From the cell containing the given text, extract its center point as (X, Y) coordinate. 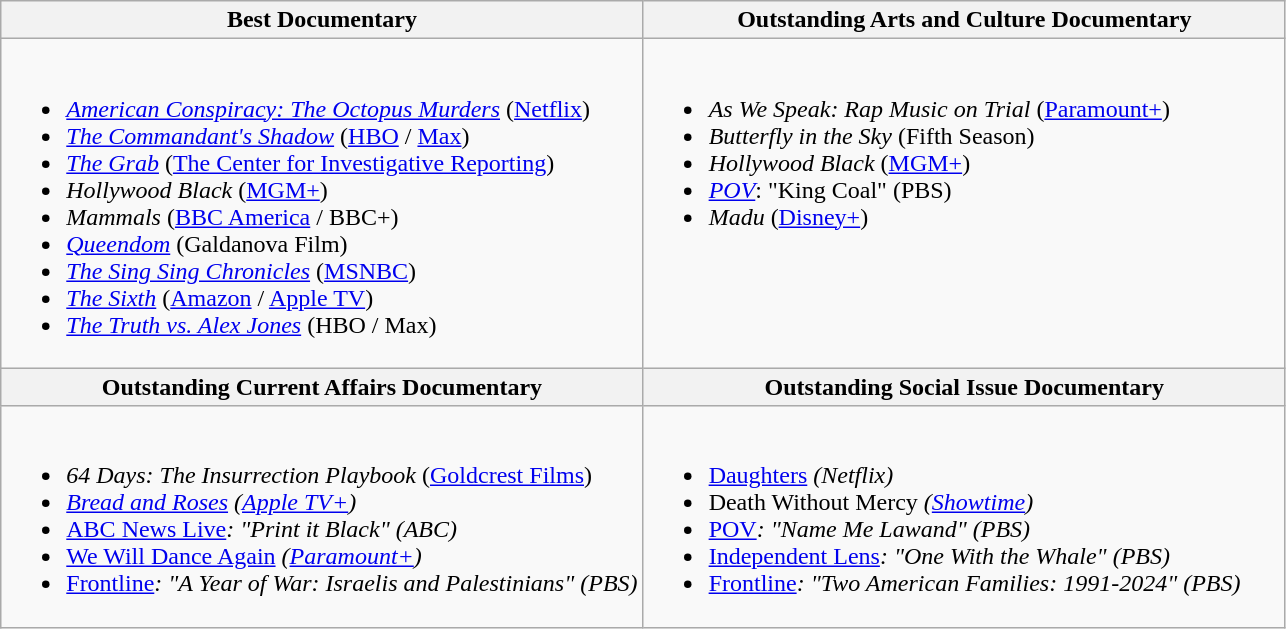
Outstanding Social Issue Documentary (964, 387)
Outstanding Arts and Culture Documentary (964, 20)
Outstanding Current Affairs Documentary (322, 387)
As We Speak: Rap Music on Trial (Paramount+)Butterfly in the Sky (Fifth Season)Hollywood Black (MGM+)POV: "King Coal" (PBS)Madu (Disney+) (964, 204)
Best Documentary (322, 20)
